Determine the [x, y] coordinate at the center of the cell enclosing the given text.  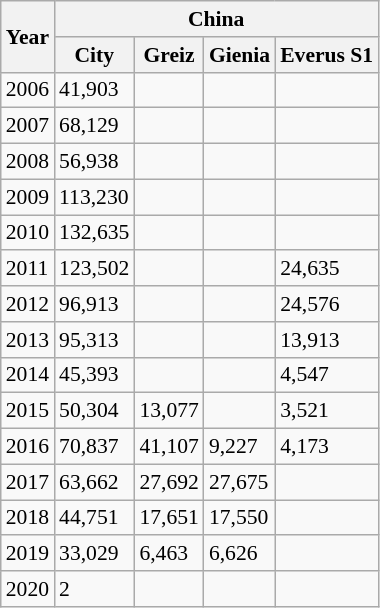
2020 [28, 589]
24,635 [326, 269]
2015 [28, 411]
13,077 [168, 411]
33,029 [94, 554]
27,692 [168, 482]
17,651 [168, 518]
2007 [28, 126]
2013 [28, 340]
Year [28, 36]
2019 [28, 554]
17,550 [240, 518]
56,938 [94, 162]
132,635 [94, 233]
68,129 [94, 126]
123,502 [94, 269]
2 [94, 589]
45,393 [94, 375]
41,107 [168, 447]
2018 [28, 518]
27,675 [240, 482]
95,313 [94, 340]
4,547 [326, 375]
70,837 [94, 447]
2011 [28, 269]
Greiz [168, 55]
50,304 [94, 411]
44,751 [94, 518]
China [216, 19]
13,913 [326, 340]
2006 [28, 90]
Gienia [240, 55]
Everus S1 [326, 55]
6,626 [240, 554]
2014 [28, 375]
2012 [28, 304]
24,576 [326, 304]
2010 [28, 233]
63,662 [94, 482]
2016 [28, 447]
41,903 [94, 90]
City [94, 55]
4,173 [326, 447]
2009 [28, 197]
2008 [28, 162]
113,230 [94, 197]
9,227 [240, 447]
2017 [28, 482]
6,463 [168, 554]
3,521 [326, 411]
96,913 [94, 304]
